Search for the cell housing the specified text and yield its [x, y] center coordinate. 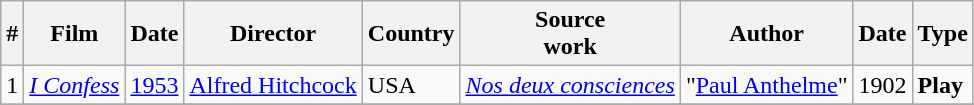
Director [273, 34]
USA [411, 85]
Type [942, 34]
Play [942, 85]
Film [74, 34]
Nos deux consciences [570, 85]
Alfred Hitchcock [273, 85]
# [12, 34]
1953 [154, 85]
1 [12, 85]
I Confess [74, 85]
Sourcework [570, 34]
"Paul Anthelme" [766, 85]
1902 [882, 85]
Country [411, 34]
Author [766, 34]
